Capture the cell that displays the provided text and extract its [X, Y] central coordinate. 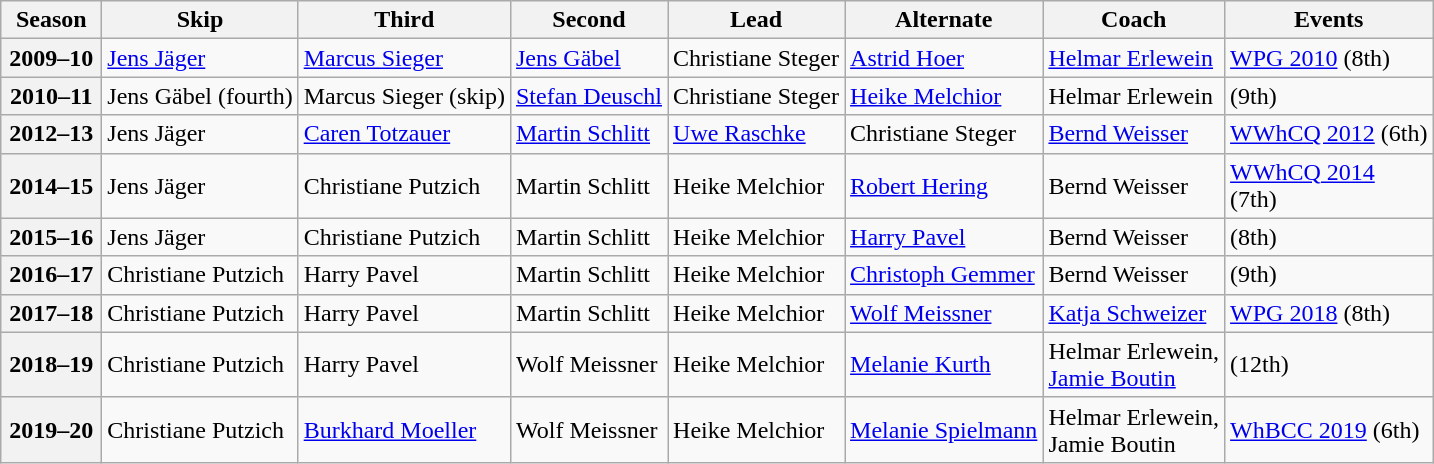
Jens Gäbel [588, 58]
2019–20 [52, 430]
Uwe Raschke [756, 134]
Events [1329, 20]
Third [404, 20]
2010–11 [52, 96]
Second [588, 20]
Skip [200, 20]
WPG 2010 (8th) [1329, 58]
2017–18 [52, 313]
Alternate [944, 20]
WWhCQ 2014 (7th) [1329, 186]
2014–15 [52, 186]
Robert Hering [944, 186]
Katja Schweizer [1134, 313]
Christoph Gemmer [944, 275]
Astrid Hoer [944, 58]
WPG 2018 (8th) [1329, 313]
Melanie Kurth [944, 364]
Melanie Spielmann [944, 430]
(8th) [1329, 237]
2016–17 [52, 275]
2015–16 [52, 237]
WhBCC 2019 (6th) [1329, 430]
2018–19 [52, 364]
Lead [756, 20]
(12th) [1329, 364]
Jens Gäbel (fourth) [200, 96]
2012–13 [52, 134]
Season [52, 20]
Marcus Sieger (skip) [404, 96]
Caren Totzauer [404, 134]
Burkhard Moeller [404, 430]
Stefan Deuschl [588, 96]
WWhCQ 2012 (6th) [1329, 134]
Marcus Sieger [404, 58]
2009–10 [52, 58]
Coach [1134, 20]
